Output the [x, y] coordinate of the center of the cell containing the given text.  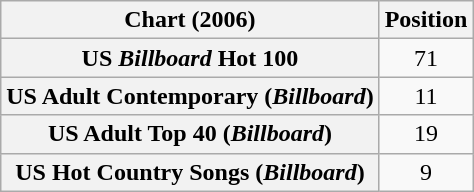
Chart (2006) [190, 20]
US Hot Country Songs (Billboard) [190, 172]
71 [426, 58]
Position [426, 20]
11 [426, 96]
US Adult Contemporary (Billboard) [190, 96]
9 [426, 172]
US Adult Top 40 (Billboard) [190, 134]
US Billboard Hot 100 [190, 58]
19 [426, 134]
